Output the (X, Y) coordinate of the center of the cell containing the given text.  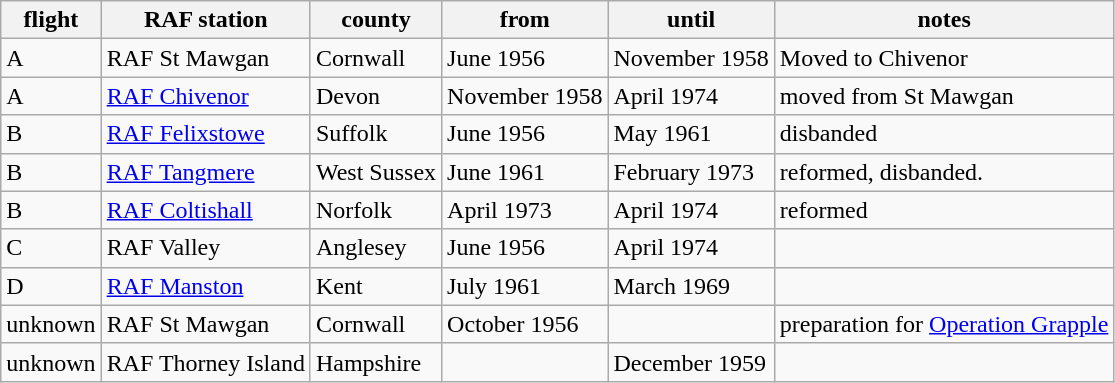
notes (944, 20)
disbanded (944, 134)
RAF Chivenor (206, 96)
October 1956 (525, 324)
Devon (376, 96)
West Sussex (376, 172)
RAF Valley (206, 248)
June 1961 (525, 172)
Anglesey (376, 248)
December 1959 (691, 362)
April 1973 (525, 210)
Moved to Chivenor (944, 58)
Hampshire (376, 362)
reformed, disbanded. (944, 172)
D (51, 286)
C (51, 248)
RAF Coltishall (206, 210)
moved from St Mawgan (944, 96)
RAF Manston (206, 286)
until (691, 20)
reformed (944, 210)
from (525, 20)
RAF Thorney Island (206, 362)
preparation for Operation Grapple (944, 324)
Norfolk (376, 210)
RAF Felixstowe (206, 134)
flight (51, 20)
RAF station (206, 20)
Suffolk (376, 134)
February 1973 (691, 172)
March 1969 (691, 286)
RAF Tangmere (206, 172)
May 1961 (691, 134)
July 1961 (525, 286)
Kent (376, 286)
county (376, 20)
